Output the [X, Y] coordinate of the center of the cell containing the given text.  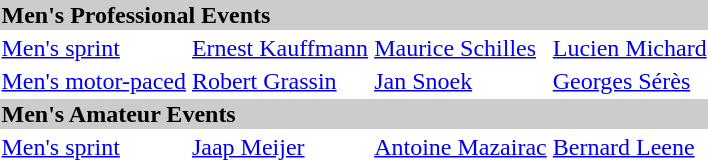
Men's Professional Events [354, 15]
Men's motor-paced [94, 81]
Maurice Schilles [461, 48]
Men's sprint [94, 48]
Robert Grassin [280, 81]
Jan Snoek [461, 81]
Men's Amateur Events [354, 114]
Lucien Michard [630, 48]
Georges Sérès [630, 81]
Ernest Kauffmann [280, 48]
